Locate the cell with the specified text and output its (X, Y) center coordinate. 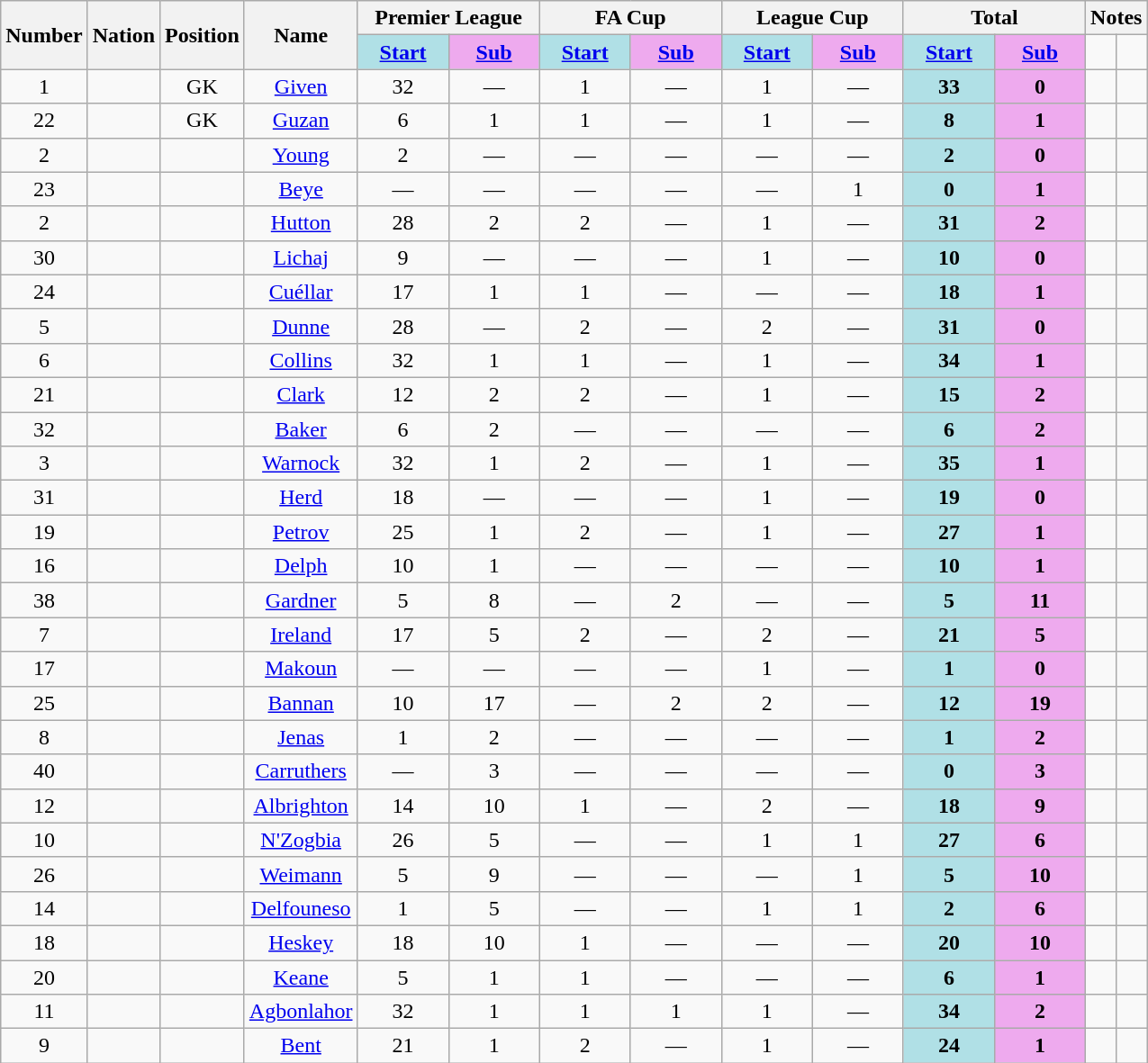
Delph (301, 566)
Makoun (301, 669)
Collins (301, 360)
35 (949, 464)
Beye (301, 189)
Keane (301, 977)
Dunne (301, 326)
40 (44, 771)
Name (301, 35)
FA Cup (630, 18)
Cuéllar (301, 292)
Baker (301, 429)
League Cup (812, 18)
Bent (301, 1046)
Guzan (301, 121)
Carruthers (301, 771)
Total (994, 18)
Albrighton (301, 806)
Herd (301, 498)
Warnock (301, 464)
15 (949, 394)
Jenas (301, 737)
23 (44, 189)
Position (203, 35)
38 (44, 600)
Lichaj (301, 257)
Premier League (448, 18)
Ireland (301, 635)
Number (44, 35)
Gardner (301, 600)
7 (44, 635)
Agbonlahor (301, 1012)
Nation (123, 35)
Hutton (301, 223)
33 (949, 86)
Bannan (301, 703)
N'Zogbia (301, 840)
Weimann (301, 874)
16 (44, 566)
Notes (1116, 18)
Delfouneso (301, 908)
30 (44, 257)
22 (44, 121)
Young (301, 155)
Petrov (301, 532)
Given (301, 86)
Clark (301, 394)
Heskey (301, 942)
